Capture the cell that displays the provided text and extract its [x, y] central coordinate. 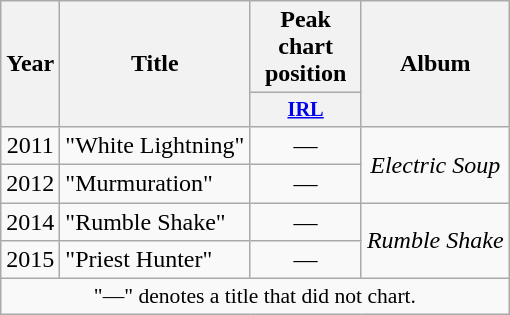
Album [435, 64]
"—" denotes a title that did not chart. [255, 297]
Electric Soup [435, 164]
"Murmuration" [155, 184]
Title [155, 64]
Peak chart position [306, 47]
IRL [306, 110]
2012 [30, 184]
2011 [30, 145]
2014 [30, 222]
2015 [30, 260]
"White Lightning" [155, 145]
Year [30, 64]
"Rumble Shake" [155, 222]
"Priest Hunter" [155, 260]
Rumble Shake [435, 241]
